From the cell containing the given text, extract its center point as (x, y) coordinate. 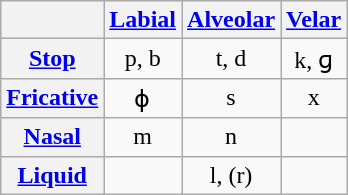
ɸ (143, 98)
k, ɡ (314, 59)
m (143, 137)
x (314, 98)
Velar (314, 20)
t, d (232, 59)
n (232, 137)
s (232, 98)
Labial (143, 20)
l, (r) (232, 175)
p, b (143, 59)
Nasal (52, 137)
Liquid (52, 175)
Fricative (52, 98)
Stop (52, 59)
Alveolar (232, 20)
